Search for the cell housing the specified text and yield its [X, Y] center coordinate. 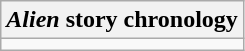
Alien story chronology [122, 20]
